Find where the given text appears and provide that cell's center as (X, Y) coordinate. 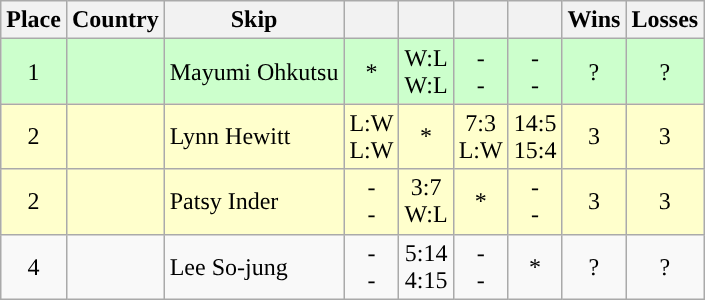
4 (34, 266)
3:7 W:L (426, 202)
14:515:4 (535, 136)
7:3 L:W (480, 136)
Lee So-jung (254, 266)
Country (115, 20)
Place (34, 20)
Patsy Inder (254, 202)
L:W L:W (372, 136)
W:L W:L (426, 72)
Mayumi Ohkutsu (254, 72)
Lynn Hewitt (254, 136)
Skip (254, 20)
Wins (594, 20)
5:144:15 (426, 266)
Losses (665, 20)
1 (34, 72)
